Determine the [x, y] coordinate at the center of the cell enclosing the given text.  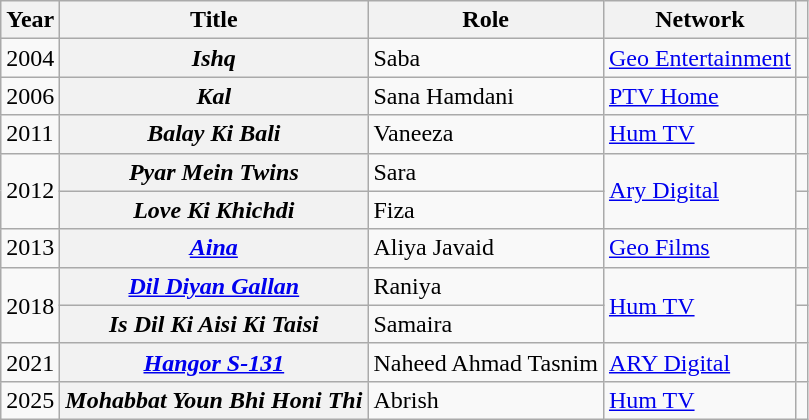
Hangor S-131 [214, 362]
Mohabbat Youn Bhi Honi Thi [214, 400]
Title [214, 20]
Role [486, 20]
Geo Entertainment [700, 58]
Geo Films [700, 248]
2025 [30, 400]
Kal [214, 96]
Aliya Javaid [486, 248]
Sara [486, 172]
Ishq [214, 58]
Balay Ki Bali [214, 134]
2013 [30, 248]
Vaneeza [486, 134]
Samaira [486, 324]
ARY Digital [700, 362]
2006 [30, 96]
Sana Hamdani [486, 96]
Year [30, 20]
2012 [30, 191]
Naheed Ahmad Tasnim [486, 362]
Aina [214, 248]
Saba [486, 58]
Love Ki Khichdi [214, 210]
Ary Digital [700, 191]
Is Dil Ki Aisi Ki Taisi [214, 324]
2021 [30, 362]
Fiza [486, 210]
Raniya [486, 286]
2018 [30, 305]
Network [700, 20]
Pyar Mein Twins [214, 172]
2011 [30, 134]
Dil Diyan Gallan [214, 286]
2004 [30, 58]
Abrish [486, 400]
PTV Home [700, 96]
